For the text-containing cell, return its midpoint in (X, Y) coordinate format. 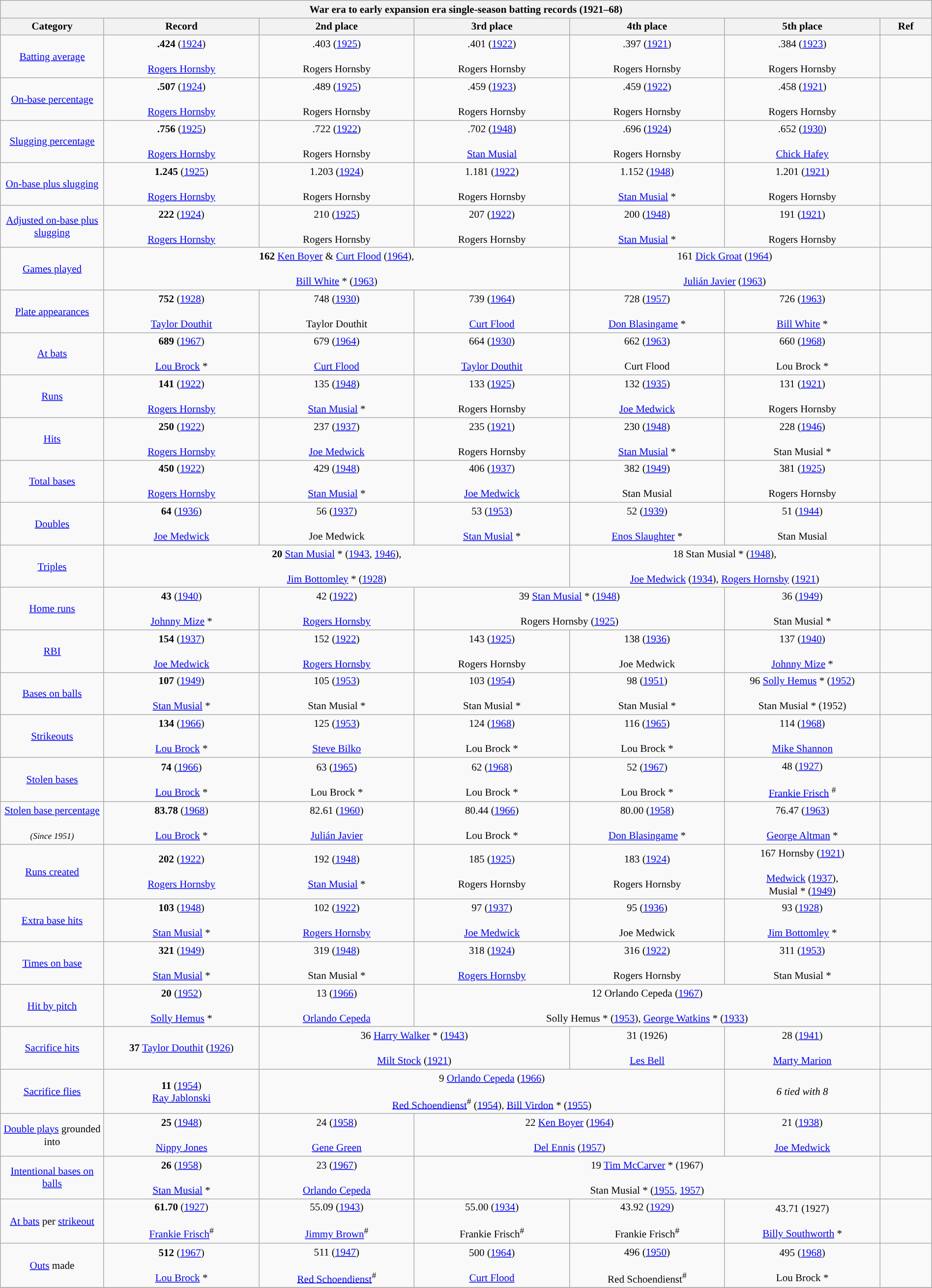
98 (1951)Stan Musial * (647, 693)
726 (1963)Bill White * (802, 311)
167 Hornsby (1921)Medwick (1937), Musial * (1949) (802, 872)
131 (1921)Rogers Hornsby (802, 396)
103 (1954)Stan Musial * (492, 693)
Category (52, 27)
191 (1921)Rogers Hornsby (802, 226)
Sacrifice flies (52, 1091)
20 (1952)Solly Hemus * (181, 1005)
152 (1922)Rogers Hornsby (337, 651)
Intentional bases on balls (52, 1177)
3rd place (492, 27)
At bats per strikeout (52, 1221)
143 (1925)Rogers Hornsby (492, 651)
51 (1944)Stan Musial (802, 524)
185 (1925)Rogers Hornsby (492, 872)
Plate appearances (52, 311)
.458 (1921)Rogers Hornsby (802, 99)
.401 (1922)Rogers Hornsby (492, 57)
689 (1967)Lou Brock * (181, 354)
250 (1922)Rogers Hornsby (181, 439)
War era to early expansion era single-season batting records (1921–68) (466, 9)
62 (1968)Lou Brock * (492, 779)
56 (1937)Joe Medwick (337, 524)
.397 (1921)Rogers Hornsby (647, 57)
1.152 (1948)Stan Musial * (647, 184)
102 (1922)Rogers Hornsby (337, 920)
18 Stan Musial * (1948),Joe Medwick (1934), Rogers Hornsby (1921) (725, 566)
Doubles (52, 524)
Batting average (52, 57)
.489 (1925)Rogers Hornsby (337, 99)
.424 (1924)Rogers Hornsby (181, 57)
.696 (1924)Rogers Hornsby (647, 142)
321 (1949)Stan Musial * (181, 963)
162 Ken Boyer & Curt Flood (1964),Bill White * (1963) (336, 269)
381 (1925)Rogers Hornsby (802, 481)
61.70 (1927)Frankie Frisch# (181, 1221)
64 (1936)Joe Medwick (181, 524)
80.44 (1966)Lou Brock * (492, 823)
28 (1941)Marty Marion (802, 1048)
496 (1950)Red Schoendienst# (647, 1265)
11 (1954)Ray Jablonski (181, 1091)
511 (1947)Red Schoendienst# (337, 1265)
133 (1925)Rogers Hornsby (492, 396)
.507 (1924)Rogers Hornsby (181, 99)
95 (1936)Joe Medwick (647, 920)
202 (1922)Rogers Hornsby (181, 872)
728 (1957)Don Blasingame * (647, 311)
36 (1949)Stan Musial * (802, 608)
406 (1937)Joe Medwick (492, 481)
135 (1948)Stan Musial * (337, 396)
53 (1953)Stan Musial * (492, 524)
1.181 (1922)Rogers Hornsby (492, 184)
105 (1953)Stan Musial * (337, 693)
495 (1968)Lou Brock * (802, 1265)
132 (1935)Joe Medwick (647, 396)
2nd place (337, 27)
Stolen bases (52, 779)
.756 (1925)Rogers Hornsby (181, 142)
52 (1967)Lou Brock * (647, 779)
.459 (1923)Rogers Hornsby (492, 99)
662 (1963)Curt Flood (647, 354)
26 (1958)Stan Musial * (181, 1177)
138 (1936)Joe Medwick (647, 651)
192 (1948)Stan Musial * (337, 872)
Hits (52, 439)
96 Solly Hemus * (1952)Stan Musial * (1952) (802, 693)
230 (1948)Stan Musial * (647, 439)
Stolen base percentage(Since 1951) (52, 823)
103 (1948)Stan Musial * (181, 920)
19 Tim McCarver * (1967)Stan Musial * (1955, 1957) (647, 1177)
31 (1926)Les Bell (647, 1048)
63 (1965)Lou Brock * (337, 779)
Outs made (52, 1265)
5th place (802, 27)
Sacrifice hits (52, 1048)
37 Taylor Douthit (1926) (181, 1048)
21 (1938)Joe Medwick (802, 1135)
At bats (52, 354)
Runs created (52, 872)
316 (1922)Rogers Hornsby (647, 963)
134 (1966)Lou Brock * (181, 736)
74 (1966)Lou Brock * (181, 779)
114 (1968)Mike Shannon (802, 736)
97 (1937)Joe Medwick (492, 920)
80.00 (1958)Don Blasingame * (647, 823)
664 (1930)Taylor Douthit (492, 354)
228 (1946)Stan Musial * (802, 439)
739 (1964)Curt Flood (492, 311)
235 (1921)Rogers Hornsby (492, 439)
200 (1948)Stan Musial * (647, 226)
154 (1937)Joe Medwick (181, 651)
43.92 (1929)Frankie Frisch# (647, 1221)
23 (1967)Orlando Cepeda (337, 1177)
Times on base (52, 963)
116 (1965)Lou Brock * (647, 736)
Slugging percentage (52, 142)
42 (1922)Rogers Hornsby (337, 608)
76.47 (1963)George Altman * (802, 823)
Ref (905, 27)
52 (1939)Enos Slaughter * (647, 524)
36 Harry Walker * (1943)Milt Stock (1921) (414, 1048)
48 (1927)Frankie Frisch # (802, 779)
318 (1924)Rogers Hornsby (492, 963)
107 (1949)Stan Musial * (181, 693)
Triples (52, 566)
161 Dick Groat (1964)Julián Javier (1963) (725, 269)
450 (1922)Rogers Hornsby (181, 481)
Runs (52, 396)
Games played (52, 269)
125 (1953)Steve Bilko (337, 736)
Extra base hits (52, 920)
Bases on balls (52, 693)
55.00 (1934)Frankie Frisch# (492, 1221)
43 (1940)Johnny Mize * (181, 608)
39 Stan Musial * (1948)Rogers Hornsby (1925) (570, 608)
319 (1948)Stan Musial * (337, 963)
237 (1937)Joe Medwick (337, 439)
382 (1949)Stan Musial (647, 481)
679 (1964)Curt Flood (337, 354)
Total bases (52, 481)
.702 (1948)Stan Musial (492, 142)
141 (1922)Rogers Hornsby (181, 396)
Double plays grounded into (52, 1135)
124 (1968)Lou Brock * (492, 736)
On-base plus slugging (52, 184)
.652 (1930)Chick Hafey (802, 142)
25 (1948)Nippy Jones (181, 1135)
20 Stan Musial * (1943, 1946),Jim Bottomley * (1928) (336, 566)
512 (1967)Lou Brock * (181, 1265)
55.09 (1943)Jimmy Brown# (337, 1221)
On-base percentage (52, 99)
12 Orlando Cepeda (1967)Solly Hemus * (1953), George Watkins * (1933) (647, 1005)
6 tied with 8 (802, 1091)
1.245 (1925)Rogers Hornsby (181, 184)
429 (1948)Stan Musial * (337, 481)
Record (181, 27)
4th place (647, 27)
748 (1930)Taylor Douthit (337, 311)
82.61 (1960)Julián Javier (337, 823)
24 (1958)Gene Green (337, 1135)
137 (1940)Johnny Mize * (802, 651)
43.71 (1927)Billy Southworth * (802, 1221)
183 (1924)Rogers Hornsby (647, 872)
Hit by pitch (52, 1005)
83.78 (1968)Lou Brock * (181, 823)
.384 (1923)Rogers Hornsby (802, 57)
311 (1953)Stan Musial * (802, 963)
RBI (52, 651)
Strikeouts (52, 736)
.459 (1922)Rogers Hornsby (647, 99)
93 (1928)Jim Bottomley * (802, 920)
9 Orlando Cepeda (1966)Red Schoendienst# (1954), Bill Virdon * (1955) (492, 1091)
210 (1925)Rogers Hornsby (337, 226)
.722 (1922)Rogers Hornsby (337, 142)
1.201 (1921)Rogers Hornsby (802, 184)
660 (1968)Lou Brock * (802, 354)
Adjusted on-base plus slugging (52, 226)
752 (1928)Taylor Douthit (181, 311)
500 (1964)Curt Flood (492, 1265)
207 (1922)Rogers Hornsby (492, 226)
13 (1966)Orlando Cepeda (337, 1005)
222 (1924)Rogers Hornsby (181, 226)
.403 (1925)Rogers Hornsby (337, 57)
Home runs (52, 608)
1.203 (1924)Rogers Hornsby (337, 184)
22 Ken Boyer (1964)Del Ennis (1957) (570, 1135)
